Identify which cell holds the provided text, then report its (x, y) central coordinate. 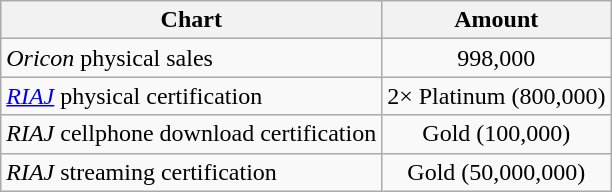
Chart (192, 20)
Gold (50,000,000) (496, 172)
Amount (496, 20)
RIAJ streaming certification (192, 172)
998,000 (496, 58)
Gold (100,000) (496, 134)
2× Platinum (800,000) (496, 96)
RIAJ cellphone download certification (192, 134)
Oricon physical sales (192, 58)
RIAJ physical certification (192, 96)
